Find where the given text appears and provide that cell's center as (X, Y) coordinate. 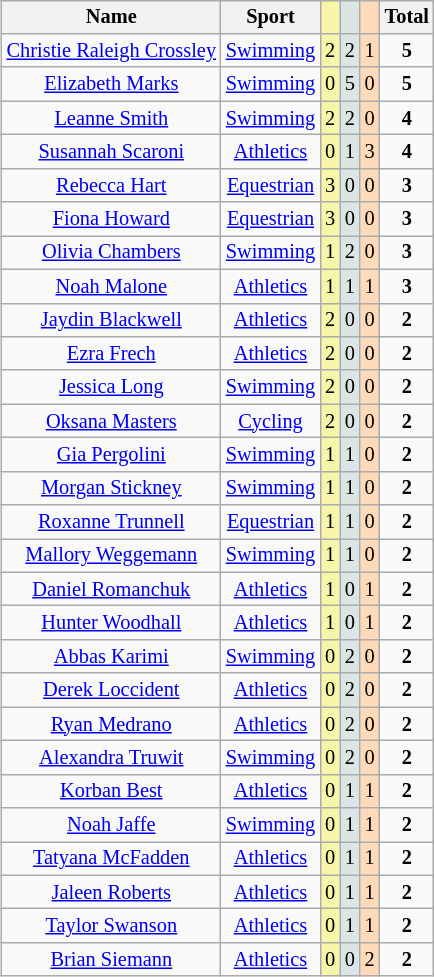
Daniel Romanchuk (112, 589)
Alexandra Truwit (112, 758)
Noah Jaffe (112, 825)
Morgan Stickney (112, 488)
Jessica Long (112, 387)
Total (407, 17)
Mallory Weggemann (112, 556)
Oksana Masters (112, 421)
Leanne Smith (112, 118)
Rebecca Hart (112, 185)
Jaleen Roberts (112, 892)
Roxanne Trunnell (112, 522)
Brian Siemann (112, 960)
Hunter Woodhall (112, 623)
Abbas Karimi (112, 657)
Cycling (270, 421)
Jaydin Blackwell (112, 320)
Elizabeth Marks (112, 84)
Sport (270, 17)
Christie Raleigh Crossley (112, 51)
Noah Malone (112, 286)
Ezra Frech (112, 354)
Olivia Chambers (112, 253)
Korban Best (112, 791)
Name (112, 17)
Taylor Swanson (112, 926)
Susannah Scaroni (112, 152)
Gia Pergolini (112, 455)
Derek Loccident (112, 690)
Tatyana McFadden (112, 859)
Fiona Howard (112, 219)
Ryan Medrano (112, 724)
